Locate the cell with the specified text and output its (X, Y) center coordinate. 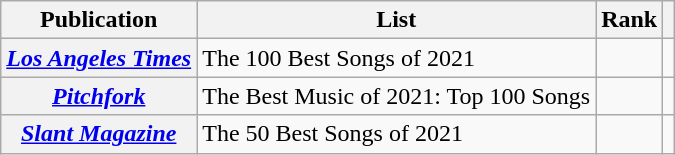
Pitchfork (99, 96)
The 100 Best Songs of 2021 (396, 58)
Slant Magazine (99, 134)
The Best Music of 2021: Top 100 Songs (396, 96)
Los Angeles Times (99, 58)
The 50 Best Songs of 2021 (396, 134)
Publication (99, 20)
List (396, 20)
Rank (630, 20)
